Pinpoint the cell where the given text exists, returning its (X, Y) midpoint coordinate. 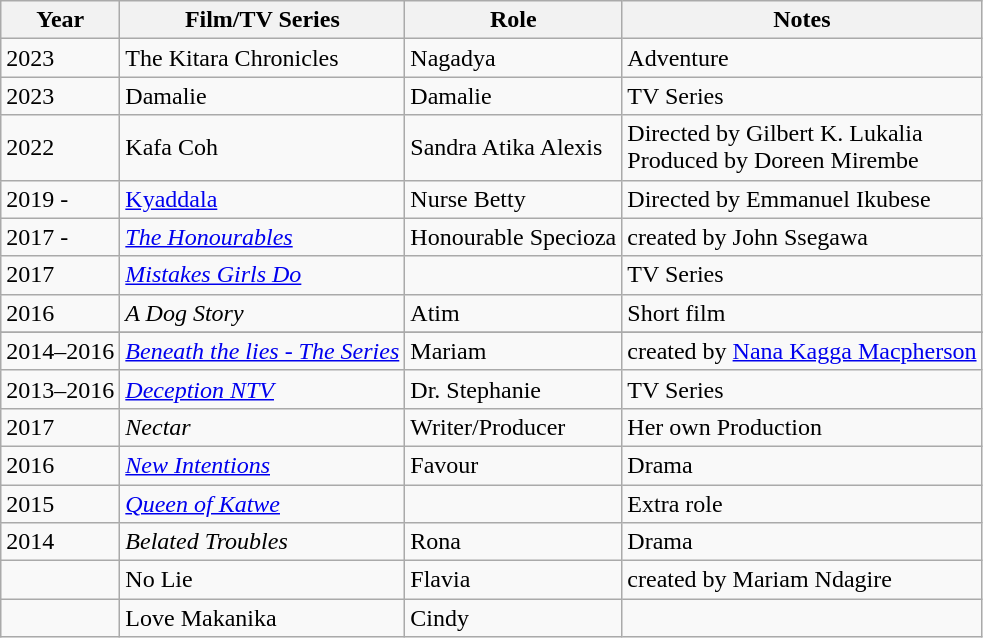
Atim (514, 313)
Queen of Katwe (262, 503)
Deception NTV (262, 389)
Mariam (514, 351)
New Intentions (262, 465)
Adventure (802, 58)
Role (514, 20)
2019 - (60, 199)
A Dog Story (262, 313)
2013–2016 (60, 389)
Beneath the lies - The Series (262, 351)
Extra role (802, 503)
created by Mariam Ndagire (802, 580)
Sandra Atika Alexis (514, 148)
Nurse Betty (514, 199)
Film/TV Series (262, 20)
Year (60, 20)
2022 (60, 148)
Dr. Stephanie (514, 389)
Writer/Producer (514, 427)
Rona (514, 542)
The Kitara Chronicles (262, 58)
Cindy (514, 618)
2014 (60, 542)
Her own Production (802, 427)
Kyaddala (262, 199)
Notes (802, 20)
No Lie (262, 580)
2014–2016 (60, 351)
Kafa Coh (262, 148)
Honourable Specioza (514, 237)
Directed by Emmanuel Ikubese (802, 199)
2017 - (60, 237)
Mistakes Girls Do (262, 275)
Flavia (514, 580)
Directed by Gilbert K. Lukalia Produced by Doreen Mirembe (802, 148)
Short film (802, 313)
Belated Troubles (262, 542)
Nagadya (514, 58)
Love Makanika (262, 618)
created by Nana Kagga Macpherson (802, 351)
2015 (60, 503)
The Honourables (262, 237)
Favour (514, 465)
created by John Ssegawa (802, 237)
Nectar (262, 427)
